From the cell containing the given text, extract its center point as (X, Y) coordinate. 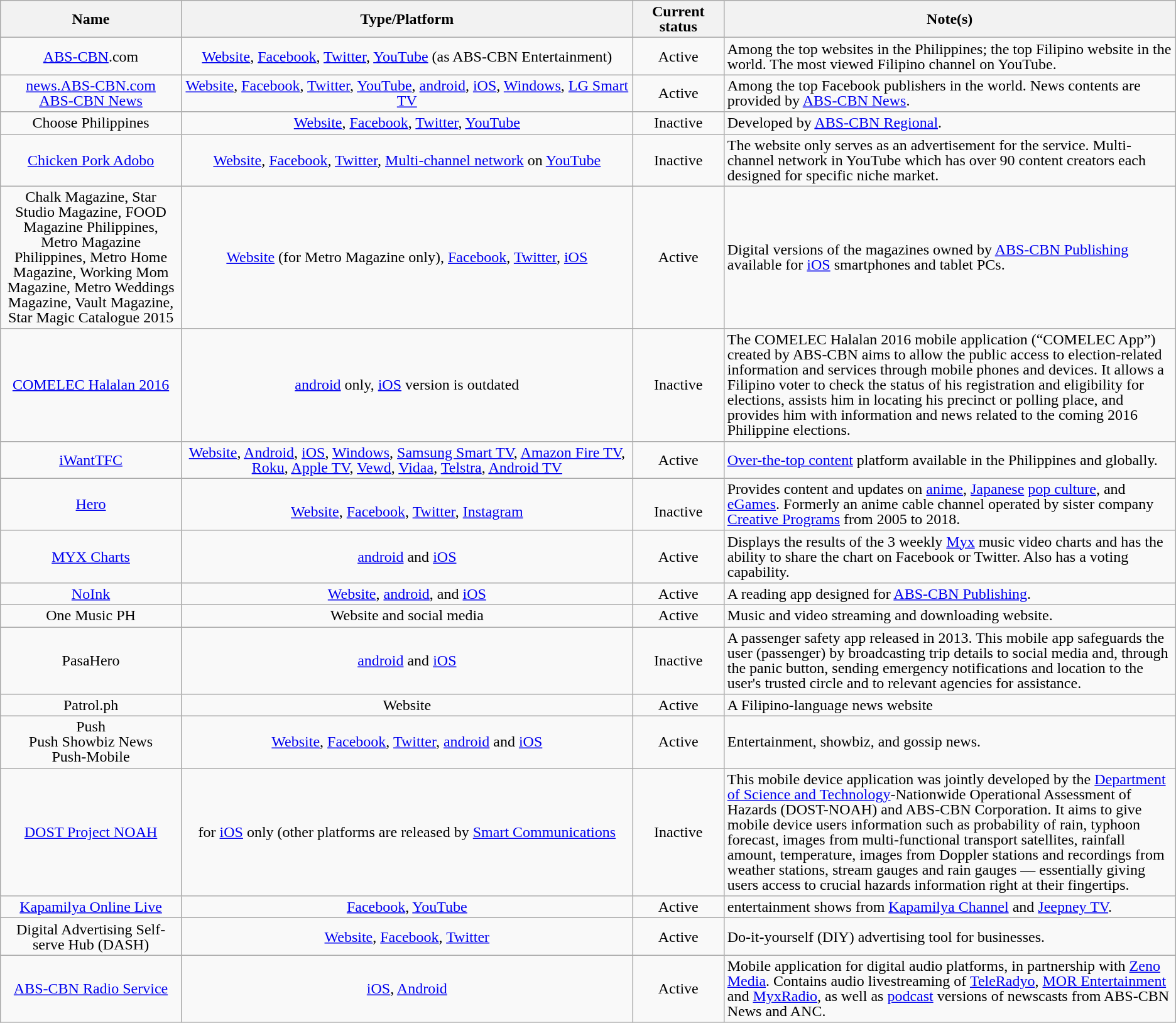
Among the top websites in the Philippines; the top Filipino website in the world. The most viewed Filipino channel on YouTube. (950, 57)
One Music PH (91, 616)
Hero (91, 504)
Music and video streaming and downloading website. (950, 616)
Note(s) (950, 19)
android only, iOS version is outdated (407, 385)
Over-the-top content platform available in the Philippines and globally. (950, 460)
Patrol.ph (91, 705)
ABS-CBN.com (91, 57)
Among the top Facebook publishers in the world. News contents are provided by ABS-CBN News. (950, 93)
PasaHero (91, 661)
COMELEC Halalan 2016 (91, 385)
Facebook, YouTube (407, 907)
Name (91, 19)
Website, Android, iOS, Windows, Samsung Smart TV, Amazon Fire TV, Roku, Apple TV, Vewd, Vidaa, Telstra, Android TV (407, 460)
Website, Facebook, Twitter (407, 936)
Do-it-yourself (DIY) advertising tool for businesses. (950, 936)
Website (407, 705)
iOS, Android (407, 989)
Website, Facebook, Twitter, YouTube, android, iOS, Windows, LG Smart TV (407, 93)
Entertainment, showbiz, and gossip news. (950, 743)
PushPush Showbiz NewsPush-Mobile (91, 743)
Developed by ABS-CBN Regional. (950, 123)
for iOS only (other platforms are released by Smart Communications (407, 832)
Chicken Pork Adobo (91, 160)
Website, Facebook, Twitter, YouTube (as ABS-CBN Entertainment) (407, 57)
Current status (678, 19)
Choose Philippines (91, 123)
news.ABS-CBN.comABS-CBN News (91, 93)
MYX Charts (91, 557)
Website, android, and iOS (407, 593)
iWantTFC (91, 460)
DOST Project NOAH (91, 832)
NoInk (91, 593)
entertainment shows from Kapamilya Channel and Jeepney TV. (950, 907)
Website (for Metro Magazine only), Facebook, Twitter, iOS (407, 258)
Website and social media (407, 616)
Website, Facebook, Twitter, Instagram (407, 504)
Kapamilya Online Live (91, 907)
ABS-CBN Radio Service (91, 989)
Website, Facebook, Twitter, Multi-channel network on YouTube (407, 160)
Digital Advertising Self-serve Hub (DASH) (91, 936)
Website, Facebook, Twitter, YouTube (407, 123)
Digital versions of the magazines owned by ABS-CBN Publishing available for iOS smartphones and tablet PCs. (950, 258)
A Filipino-language news website (950, 705)
A reading app designed for ABS-CBN Publishing. (950, 593)
Website, Facebook, Twitter, android and iOS (407, 743)
Type/Platform (407, 19)
